Find where the given text appears and provide that cell's center as [x, y] coordinate. 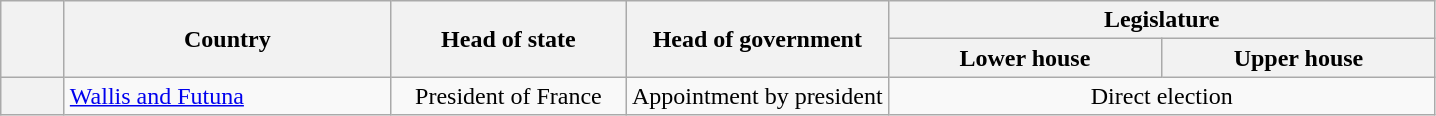
Upper house [1299, 58]
Wallis and Futuna [227, 96]
Appointment by president [757, 96]
Direct election [1162, 96]
Lower house [1025, 58]
Head of government [757, 39]
Legislature [1162, 20]
Country [227, 39]
Head of state [508, 39]
President of France [508, 96]
